From the cell containing the given text, extract its center point as [X, Y] coordinate. 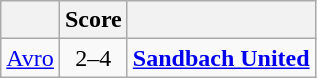
2–4 [93, 58]
Avro [30, 58]
Score [93, 20]
Sandbach United [221, 58]
